Scan for the cell matching the given text and deliver its (X, Y) coordinate at center. 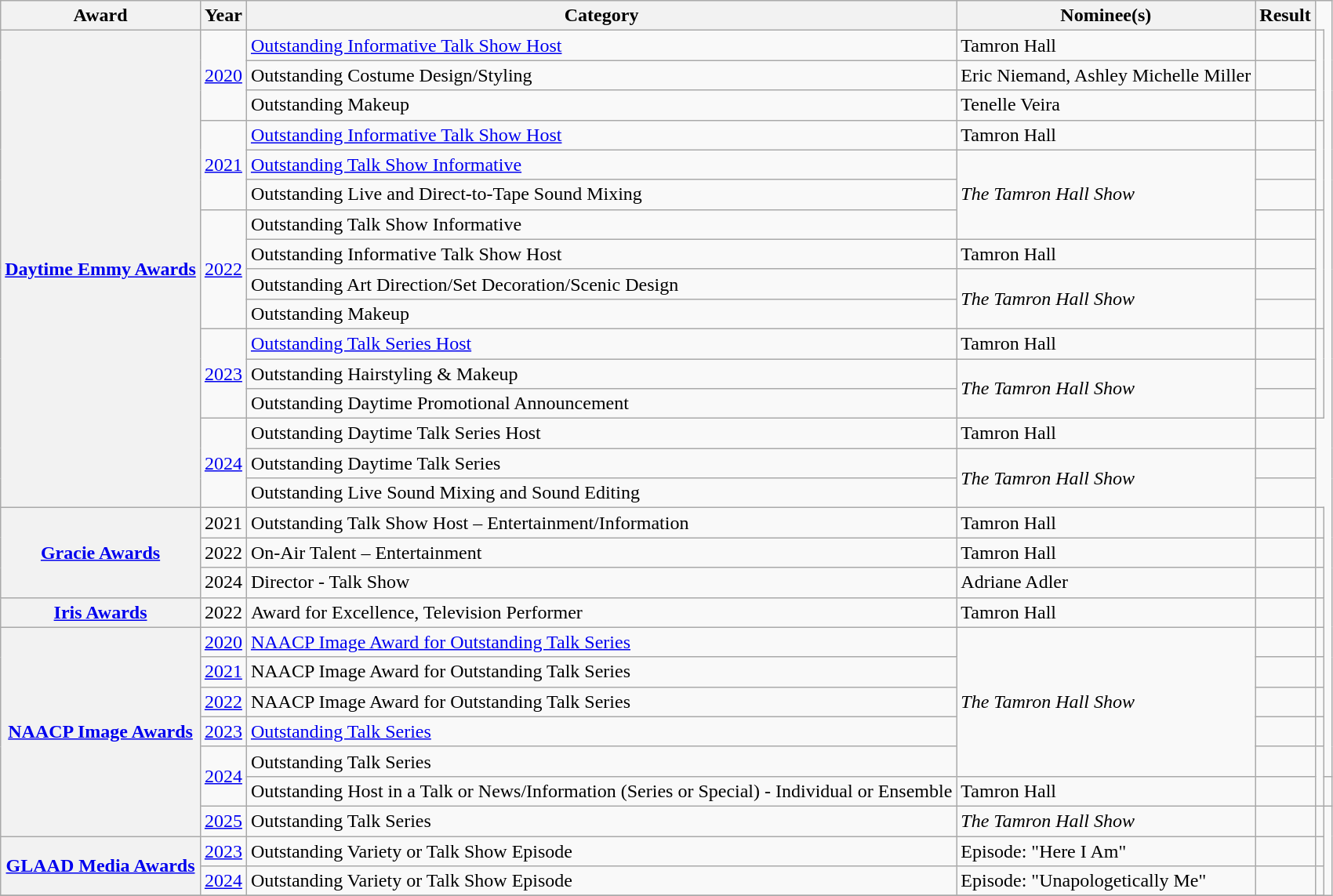
Outstanding Costume Design/Styling (601, 75)
Outstanding Talk Show Host – Entertainment/Information (601, 523)
Outstanding Host in a Talk or News/Information (Series or Special) - Individual or Ensemble (601, 791)
Outstanding Art Direction/Set Decoration/Scenic Design (601, 284)
GLAAD Media Awards (100, 865)
Outstanding Talk Series Host (601, 343)
Result (1285, 16)
Gracie Awards (100, 553)
On-Air Talent – Entertainment (601, 553)
Outstanding Hairstyling & Makeup (601, 374)
Outstanding Live Sound Mixing and Sound Editing (601, 493)
Nominee(s) (1106, 16)
Adriane Adler (1106, 582)
Episode: "Unapologetically Me" (1106, 881)
2025 (223, 821)
Outstanding Daytime Talk Series Host (601, 433)
Year (223, 16)
Eric Niemand, Ashley Michelle Miller (1106, 75)
Award (100, 16)
Episode: "Here I Am" (1106, 851)
Outstanding Live and Direct-to-Tape Sound Mixing (601, 194)
Daytime Emmy Awards (100, 270)
Outstanding Daytime Talk Series (601, 463)
Director - Talk Show (601, 582)
Tenelle Veira (1106, 105)
Category (601, 16)
Award for Excellence, Television Performer (601, 612)
NAACP Image Awards (100, 731)
Iris Awards (100, 612)
Outstanding Daytime Promotional Announcement (601, 404)
